Scan for the cell matching the given text and deliver its [x, y] coordinate at center. 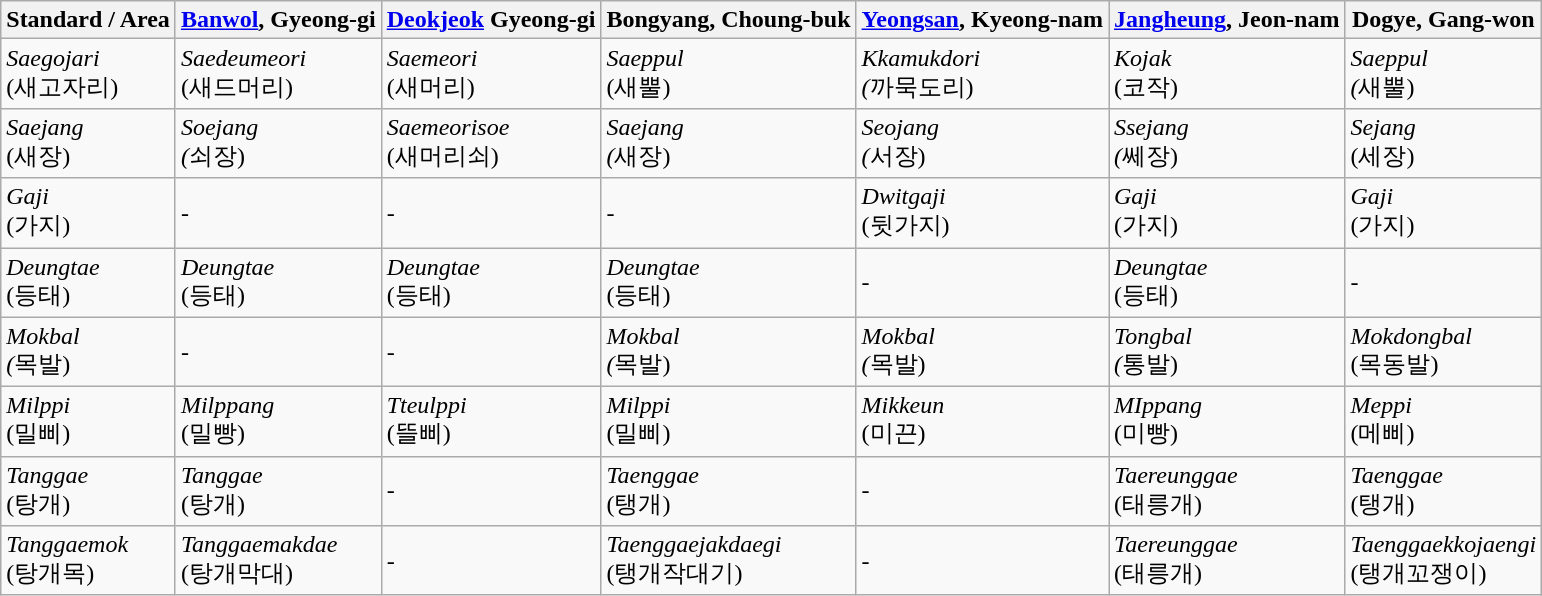
Jangheung, Jeon-nam [1226, 20]
Tanggaemakdae(탕개막대) [278, 561]
Tanggaemok(탕개목) [88, 561]
Banwol, Gyeong-gi [278, 20]
Soejang(쇠장) [278, 143]
Ssejang(쎄장) [1226, 143]
Sejang(세장) [1444, 143]
Yeongsan, Kyeong-nam [982, 20]
Seojang(서장) [982, 143]
Tongbal(통발) [1226, 352]
Taenggaekkojaengi(탱개꼬쟁이) [1444, 561]
Saegojari(새고자리) [88, 74]
Tteulppi(뜰삐) [491, 422]
Kkamukdori (까묵도리) [982, 74]
Milppang(밀빵) [278, 422]
Bongyang, Choung-buk [728, 20]
MIppang(미빵) [1226, 422]
Taenggaejakdaegi(탱개작대기) [728, 561]
Mokdongbal(목동발) [1444, 352]
Dwitgaji(뒷가지) [982, 213]
Saemeorisoe(새머리쇠) [491, 143]
Gaji (가지) [1226, 213]
Saedeumeori(새드머리) [278, 74]
Standard / Area [88, 20]
Deokjeok Gyeong-gi [491, 20]
Saemeori(새머리) [491, 74]
Kojak(코작) [1226, 74]
Mikkeun(미끈) [982, 422]
Dogye, Gang-won [1444, 20]
Meppi(메삐) [1444, 422]
